Locate the cell with the specified text and output its [x, y] center coordinate. 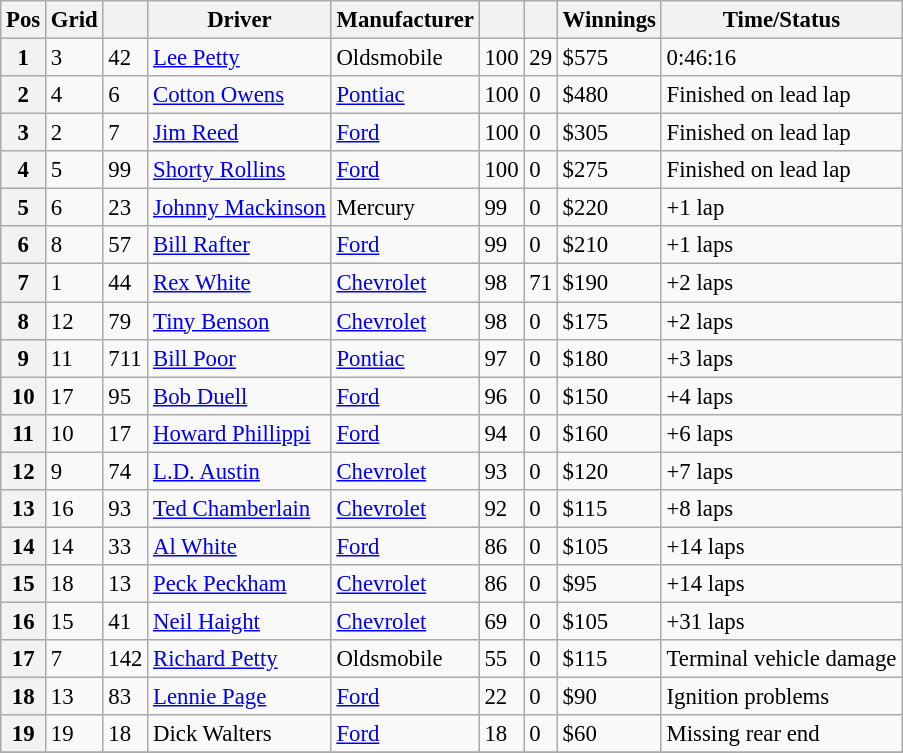
95 [126, 396]
$150 [609, 396]
Bob Duell [240, 396]
Missing rear end [782, 734]
$95 [609, 584]
+4 laps [782, 396]
22 [502, 697]
0:46:16 [782, 58]
74 [126, 471]
$180 [609, 358]
97 [502, 358]
Richard Petty [240, 659]
Ted Chamberlain [240, 509]
+1 laps [782, 245]
Terminal vehicle damage [782, 659]
29 [540, 58]
69 [502, 621]
Johnny Mackinson [240, 208]
57 [126, 245]
Shorty Rollins [240, 170]
711 [126, 358]
Pos [24, 20]
Lennie Page [240, 697]
Time/Status [782, 20]
+1 lap [782, 208]
Jim Reed [240, 133]
Mercury [405, 208]
Howard Phillippi [240, 433]
23 [126, 208]
$575 [609, 58]
Lee Petty [240, 58]
Winnings [609, 20]
Manufacturer [405, 20]
+8 laps [782, 509]
Grid [74, 20]
Al White [240, 546]
Neil Haight [240, 621]
$305 [609, 133]
$160 [609, 433]
+6 laps [782, 433]
$480 [609, 95]
Peck Peckham [240, 584]
$190 [609, 283]
Cotton Owens [240, 95]
L.D. Austin [240, 471]
44 [126, 283]
142 [126, 659]
79 [126, 321]
42 [126, 58]
$175 [609, 321]
$90 [609, 697]
$60 [609, 734]
$120 [609, 471]
Rex White [240, 283]
Ignition problems [782, 697]
Tiny Benson [240, 321]
Driver [240, 20]
+31 laps [782, 621]
+7 laps [782, 471]
92 [502, 509]
94 [502, 433]
$220 [609, 208]
96 [502, 396]
Bill Poor [240, 358]
71 [540, 283]
Dick Walters [240, 734]
55 [502, 659]
$275 [609, 170]
83 [126, 697]
Bill Rafter [240, 245]
33 [126, 546]
41 [126, 621]
$210 [609, 245]
+3 laps [782, 358]
